Pinpoint the cell where the given text exists, returning its (X, Y) midpoint coordinate. 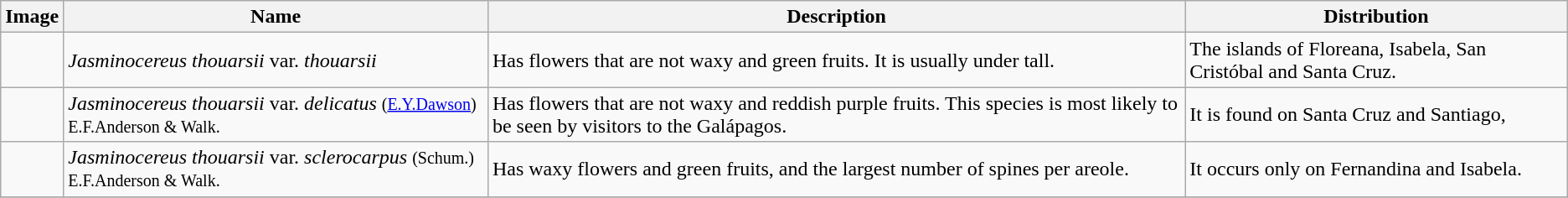
Has flowers that are not waxy and reddish purple fruits. This species is most likely to be seen by visitors to the Galápagos. (836, 114)
Has waxy flowers and green fruits, and the largest number of spines per areole. (836, 169)
Has flowers that are not waxy and green fruits. It is usually under tall. (836, 60)
It is found on Santa Cruz and Santiago, (1376, 114)
Jasminocereus thouarsii var. sclerocarpus (Schum.) E.F.Anderson & Walk. (276, 169)
Distribution (1376, 17)
The islands of Floreana, Isabela, San Cristóbal and Santa Cruz. (1376, 60)
Jasminocereus thouarsii var. thouarsii (276, 60)
It occurs only on Fernandina and Isabela. (1376, 169)
Name (276, 17)
Image (32, 17)
Jasminocereus thouarsii var. delicatus (E.Y.Dawson) E.F.Anderson & Walk. (276, 114)
Description (836, 17)
